From the cell containing the given text, extract its center point as (X, Y) coordinate. 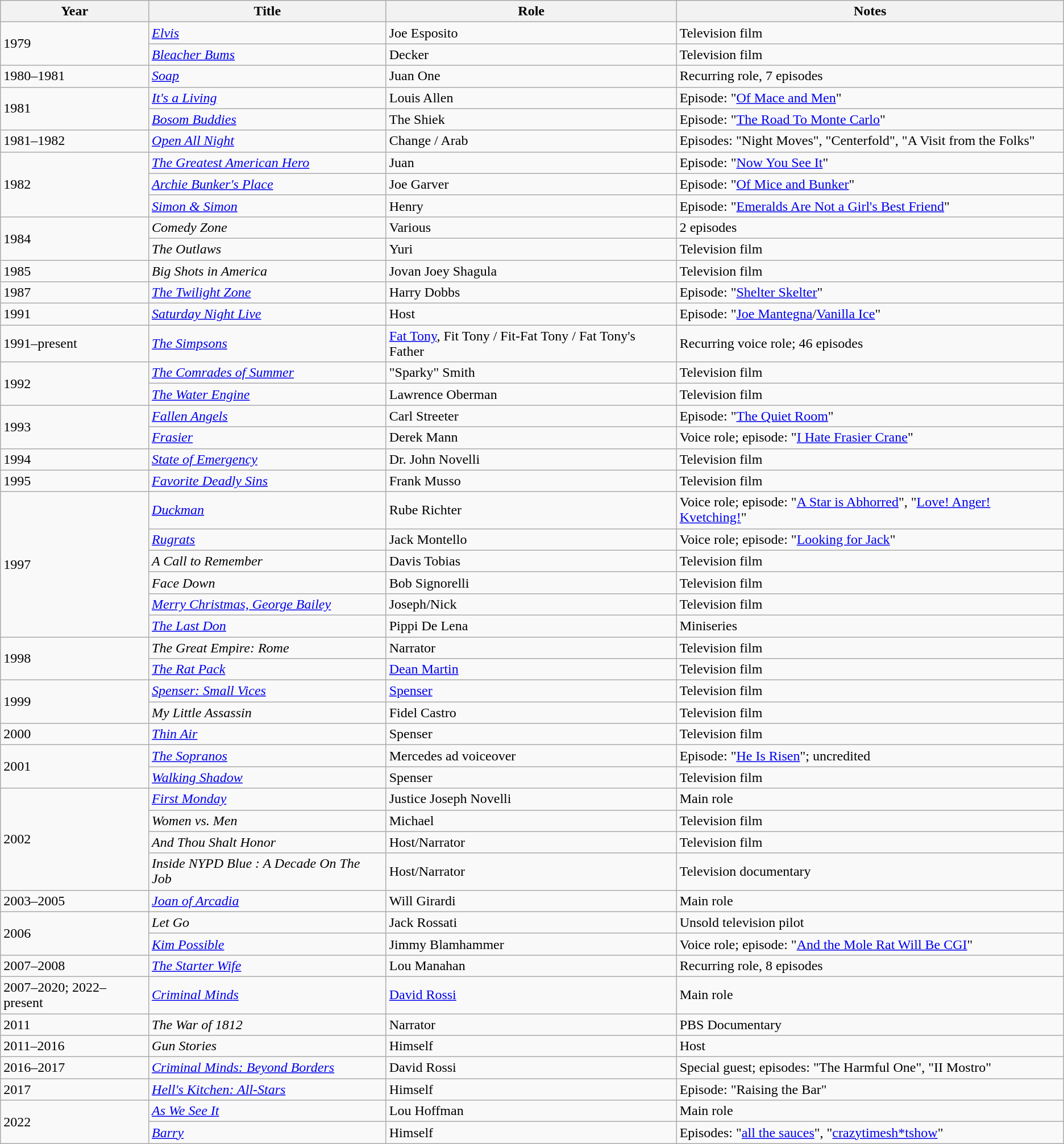
1994 (75, 459)
Rube Richter (531, 510)
Kim Possible (268, 944)
2011 (75, 1025)
Spenser: Small Vices (268, 691)
2011–2016 (75, 1046)
Henry (531, 206)
Big Shots in America (268, 271)
Justice Joseph Novelli (531, 799)
2002 (75, 839)
The Greatest American Hero (268, 163)
1987 (75, 293)
Change / Arab (531, 141)
The Great Empire: Rome (268, 647)
Bosom Buddies (268, 119)
Episodes: "Night Moves", "Centerfold", "A Visit from the Folks" (870, 141)
The Last Don (268, 626)
Lou Manahan (531, 966)
Louis Allen (531, 98)
Hell's Kitchen: All-Stars (268, 1089)
Year (75, 11)
Episode: "Emeralds Are Not a Girl's Best Friend" (870, 206)
Voice role; episode: "And the Mole Rat Will Be CGI" (870, 944)
2000 (75, 734)
Episode: "Raising the Bar" (870, 1089)
Fidel Castro (531, 713)
Elvis (268, 33)
Episode: "The Quiet Room" (870, 416)
State of Emergency (268, 459)
Joseph/Nick (531, 604)
Jack Montello (531, 539)
Saturday Night Live (268, 314)
Joe Esposito (531, 33)
Lawrence Oberman (531, 394)
Duckman (268, 510)
Derek Mann (531, 438)
Fallen Angels (268, 416)
"Sparky" Smith (531, 373)
Role (531, 11)
Various (531, 227)
It's a Living (268, 98)
The War of 1812 (268, 1025)
Frasier (268, 438)
2017 (75, 1089)
My Little Assassin (268, 713)
The Comrades of Summer (268, 373)
The Outlaws (268, 249)
1995 (75, 481)
Mercedes ad voiceover (531, 756)
1991–present (75, 343)
The Twilight Zone (268, 293)
Bleacher Bums (268, 55)
Face Down (268, 583)
Decker (531, 55)
Jimmy Blamhammer (531, 944)
2022 (75, 1122)
Will Girardi (531, 901)
Jovan Joey Shagula (531, 271)
2001 (75, 767)
Criminal Minds (268, 995)
Merry Christmas, George Bailey (268, 604)
Archie Bunker's Place (268, 184)
Open All Night (268, 141)
Lou Hoffman (531, 1111)
The Rat Pack (268, 669)
Inside NYPD Blue : A Decade On The Job (268, 872)
Voice role; episode: "I Hate Frasier Crane" (870, 438)
Barry (268, 1133)
Joan of Arcadia (268, 901)
Voice role; episode: "A Star is Abhorred", "Love! Anger! Kvetching!" (870, 510)
Bob Signorelli (531, 583)
Television documentary (870, 872)
Let Go (268, 922)
Joe Garver (531, 184)
2006 (75, 933)
Episode: "Shelter Skelter" (870, 293)
Favorite Deadly Sins (268, 481)
A Call to Remember (268, 561)
2007–2020; 2022–present (75, 995)
Soap (268, 76)
Carl Streeter (531, 416)
Recurring role, 8 episodes (870, 966)
Pippi De Lena (531, 626)
The Water Engine (268, 394)
2016–2017 (75, 1068)
Frank Musso (531, 481)
As We See It (268, 1111)
1998 (75, 658)
Unsold television pilot (870, 922)
Michael (531, 821)
1999 (75, 702)
Criminal Minds: Beyond Borders (268, 1068)
Episode: "Now You See It" (870, 163)
Title (268, 11)
1985 (75, 271)
Dr. John Novelli (531, 459)
Thin Air (268, 734)
Episode: "Of Mice and Bunker" (870, 184)
Episode: "Of Mace and Men" (870, 98)
Juan One (531, 76)
1997 (75, 564)
And Thou Shalt Honor (268, 842)
1981 (75, 109)
Dean Martin (531, 669)
Juan (531, 163)
Harry Dobbs (531, 293)
Yuri (531, 249)
1992 (75, 384)
1981–1982 (75, 141)
Simon & Simon (268, 206)
Special guest; episodes: "The Harmful One", "II Mostro" (870, 1068)
Fat Tony, Fit Tony / Fit-Fat Tony / Fat Tony's Father (531, 343)
Walking Shadow (268, 777)
PBS Documentary (870, 1025)
The Sopranos (268, 756)
Rugrats (268, 539)
Jack Rossati (531, 922)
Davis Tobias (531, 561)
Recurring role, 7 episodes (870, 76)
Episode: "He Is Risen"; uncredited (870, 756)
1979 (75, 44)
First Monday (268, 799)
Women vs. Men (268, 821)
Gun Stories (268, 1046)
Voice role; episode: "Looking for Jack" (870, 539)
1984 (75, 238)
Episodes: "all the sauces", "crazytimesh*tshow" (870, 1133)
The Shiek (531, 119)
1980–1981 (75, 76)
Comedy Zone (268, 227)
1982 (75, 184)
Notes (870, 11)
Episode: "The Road To Monte Carlo" (870, 119)
2003–2005 (75, 901)
1993 (75, 427)
2007–2008 (75, 966)
The Starter Wife (268, 966)
1991 (75, 314)
The Simpsons (268, 343)
Recurring voice role; 46 episodes (870, 343)
Episode: "Joe Mantegna/Vanilla Ice" (870, 314)
Miniseries (870, 626)
2 episodes (870, 227)
